Scan for the cell matching the given text and deliver its [x, y] coordinate at center. 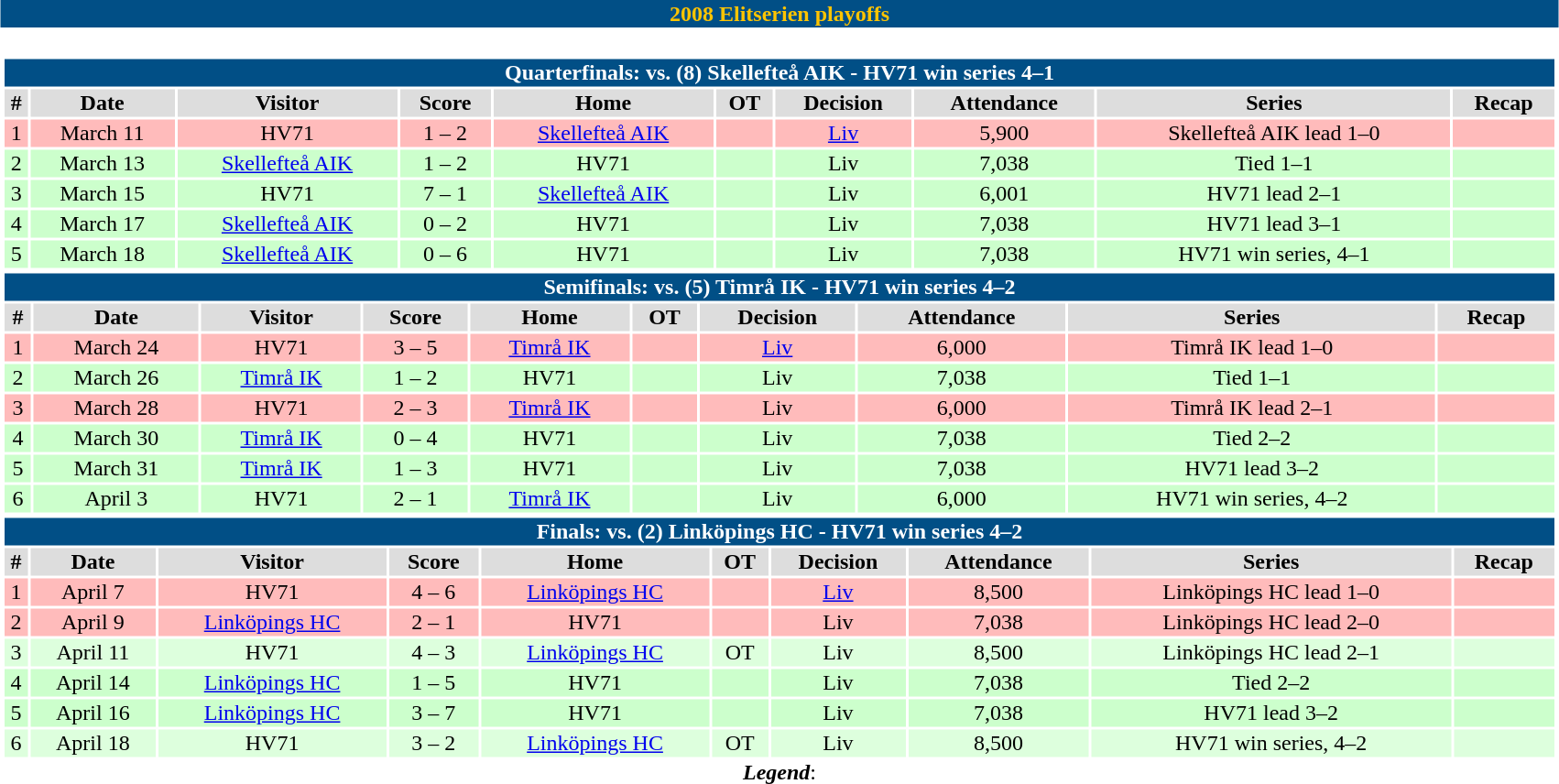
Linköpings HC lead 2–0 [1270, 622]
5,900 [1004, 133]
2 – 3 [416, 408]
March 24 [117, 347]
0 – 6 [445, 254]
Linköpings HC lead 1–0 [1270, 593]
April 14 [93, 682]
HV71 win series, 4–1 [1273, 254]
April 3 [117, 499]
HV71 lead 2–1 [1273, 193]
March 17 [103, 224]
Quarterfinals: vs. (8) Skellefteå AIK - HV71 win series 4–1 [779, 72]
Skellefteå AIK lead 1–0 [1273, 133]
March 26 [117, 378]
2008 Elitserien playoffs [779, 14]
3 – 2 [433, 743]
1 – 3 [416, 468]
1 – 5 [433, 682]
April 18 [93, 743]
March 28 [117, 408]
April 16 [93, 713]
6,001 [1004, 193]
Linköpings HC lead 2–1 [1270, 653]
April 11 [93, 653]
Semifinals: vs. (5) Timrå IK - HV71 win series 4–2 [779, 287]
March 13 [103, 164]
March 31 [117, 468]
4 – 6 [433, 593]
Timrå IK lead 1–0 [1251, 347]
0 – 4 [416, 439]
Finals: vs. (2) Linköpings HC - HV71 win series 4–2 [779, 532]
April 7 [93, 593]
0 – 2 [445, 224]
HV71 lead 3–1 [1273, 224]
March 18 [103, 254]
Timrå IK lead 2–1 [1251, 408]
March 11 [103, 133]
April 9 [93, 622]
March 30 [117, 439]
4 – 3 [433, 653]
3 – 5 [416, 347]
7 – 1 [445, 193]
3 – 7 [433, 713]
March 15 [103, 193]
